Determine the [X, Y] coordinate at the center of the cell enclosing the given text.  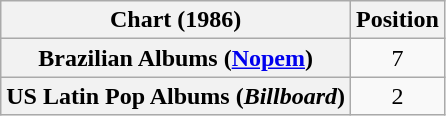
7 [398, 58]
Position [398, 20]
US Latin Pop Albums (Billboard) [176, 96]
2 [398, 96]
Brazilian Albums (Nopem) [176, 58]
Chart (1986) [176, 20]
